Identify which cell holds the provided text, then report its [X, Y] central coordinate. 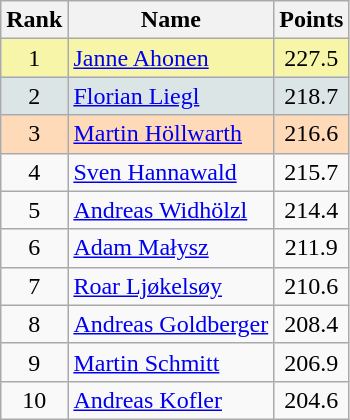
215.7 [312, 172]
208.4 [312, 324]
5 [34, 210]
Andreas Kofler [171, 400]
Janne Ahonen [171, 58]
10 [34, 400]
227.5 [312, 58]
Martin Höllwarth [171, 134]
204.6 [312, 400]
Points [312, 20]
Adam Małysz [171, 248]
206.9 [312, 362]
7 [34, 286]
3 [34, 134]
Andreas Widhölzl [171, 210]
Name [171, 20]
4 [34, 172]
Rank [34, 20]
6 [34, 248]
Andreas Goldberger [171, 324]
218.7 [312, 96]
210.6 [312, 286]
9 [34, 362]
Sven Hannawald [171, 172]
Florian Liegl [171, 96]
Roar Ljøkelsøy [171, 286]
214.4 [312, 210]
8 [34, 324]
216.6 [312, 134]
211.9 [312, 248]
2 [34, 96]
Martin Schmitt [171, 362]
1 [34, 58]
